Pinpoint the cell where the given text exists, returning its (x, y) midpoint coordinate. 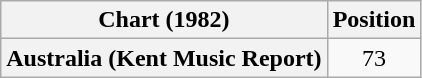
Chart (1982) (164, 20)
73 (374, 58)
Australia (Kent Music Report) (164, 58)
Position (374, 20)
